Find where the given text appears and provide that cell's center as (X, Y) coordinate. 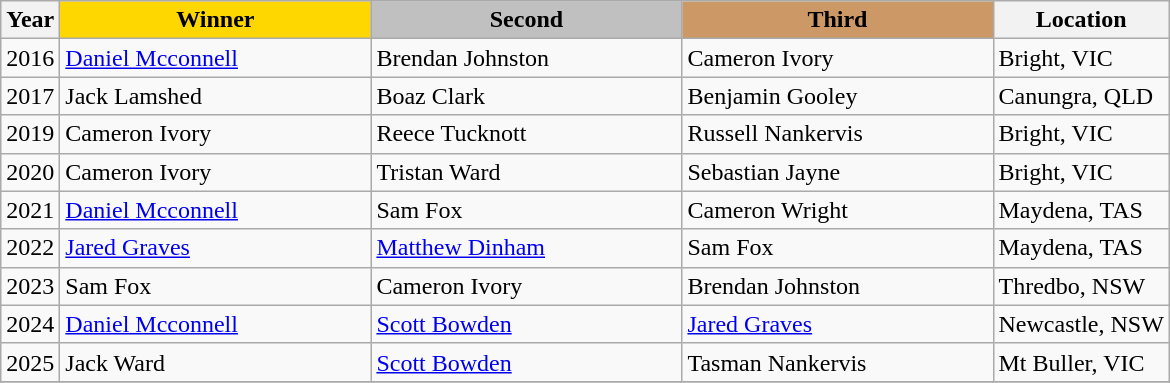
2025 (30, 362)
Newcastle, NSW (1081, 324)
Matthew Dinham (526, 248)
2023 (30, 286)
Tristan Ward (526, 172)
2016 (30, 58)
Reece Tucknott (526, 134)
Second (526, 20)
2019 (30, 134)
2017 (30, 96)
Benjamin Gooley (838, 96)
Tasman Nankervis (838, 362)
Boaz Clark (526, 96)
Winner (216, 20)
Sebastian Jayne (838, 172)
Thredbo, NSW (1081, 286)
Jack Ward (216, 362)
Cameron Wright (838, 210)
Canungra, QLD (1081, 96)
2022 (30, 248)
2024 (30, 324)
Mt Buller, VIC (1081, 362)
Year (30, 20)
Jack Lamshed (216, 96)
Location (1081, 20)
Third (838, 20)
Russell Nankervis (838, 134)
2020 (30, 172)
2021 (30, 210)
